Provide the (x, y) coordinate of the cell's center where the given text is located.  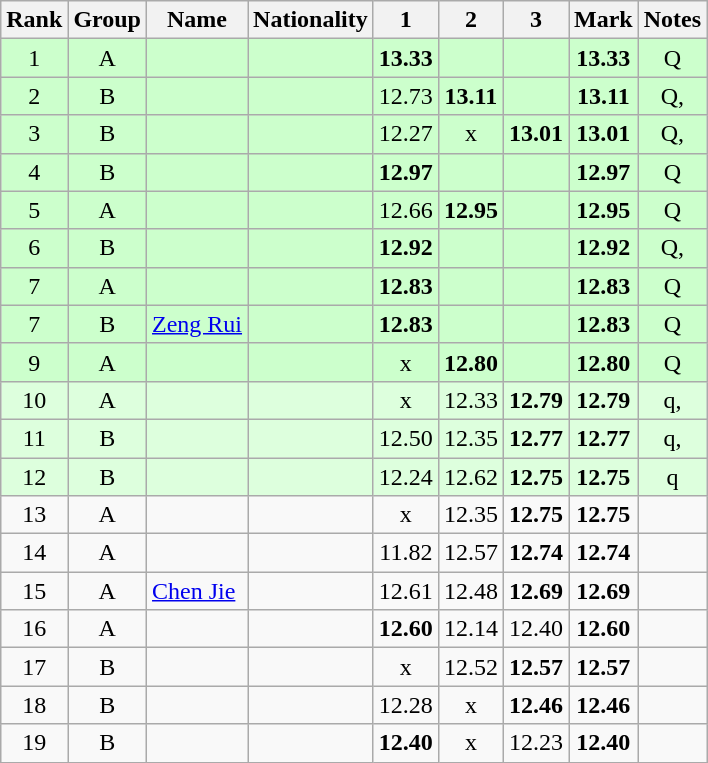
Notes (672, 20)
12.33 (470, 400)
12.50 (406, 438)
Zeng Rui (198, 324)
12.14 (470, 629)
12.28 (406, 705)
Mark (603, 20)
4 (34, 172)
12.27 (406, 134)
18 (34, 705)
9 (34, 362)
19 (34, 743)
q (672, 477)
Group (108, 20)
11.82 (406, 553)
Name (198, 20)
12.66 (406, 210)
12.23 (536, 743)
6 (34, 248)
16 (34, 629)
12.48 (470, 591)
14 (34, 553)
Chen Jie (198, 591)
12.24 (406, 477)
13 (34, 515)
10 (34, 400)
17 (34, 667)
Rank (34, 20)
5 (34, 210)
12.62 (470, 477)
12.52 (470, 667)
Nationality (311, 20)
12.73 (406, 96)
11 (34, 438)
12.61 (406, 591)
12 (34, 477)
15 (34, 591)
